Locate the cell with the specified text and output its (x, y) center coordinate. 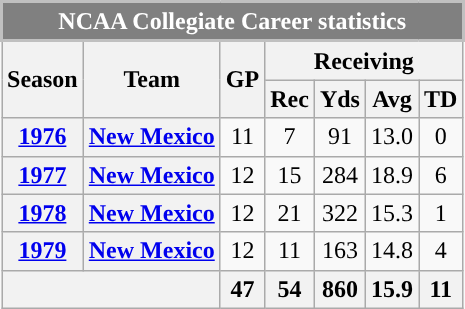
Receiving (364, 60)
284 (340, 175)
322 (340, 213)
1977 (43, 175)
Team (152, 80)
21 (290, 213)
163 (340, 251)
1979 (43, 251)
14.8 (392, 251)
Rec (290, 99)
NCAA Collegiate Career statistics (232, 22)
18.9 (392, 175)
4 (441, 251)
15.3 (392, 213)
1978 (43, 213)
Season (43, 80)
15.9 (392, 289)
54 (290, 289)
860 (340, 289)
1 (441, 213)
47 (242, 289)
TD (441, 99)
6 (441, 175)
91 (340, 137)
Avg (392, 99)
13.0 (392, 137)
7 (290, 137)
0 (441, 137)
1976 (43, 137)
15 (290, 175)
Yds (340, 99)
GP (242, 80)
